From the cell containing the given text, extract its center point as (x, y) coordinate. 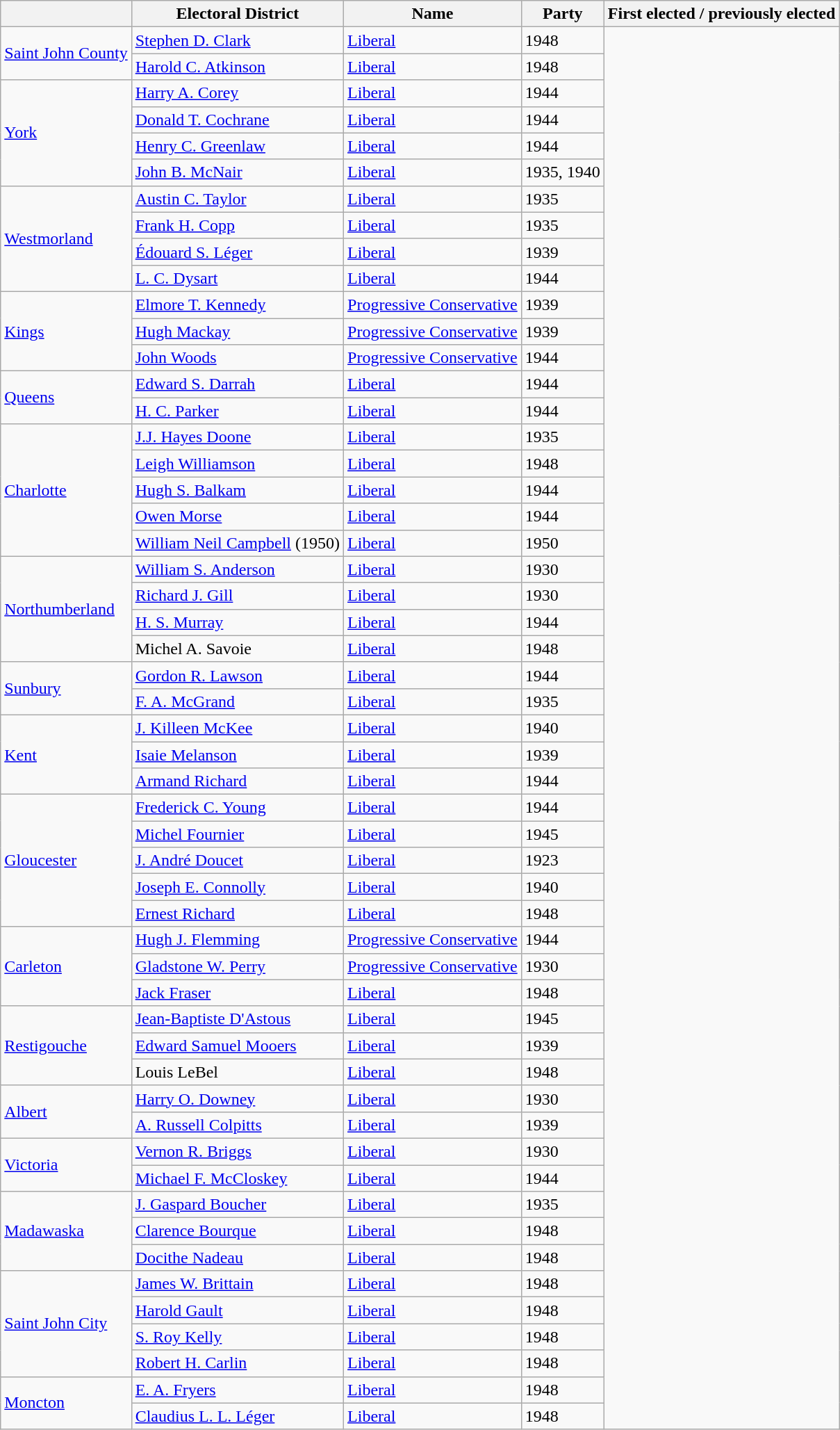
Hugh J. Flemming (238, 940)
Hugh Mackay (238, 332)
Edward S. Darrah (238, 384)
Claudius L. L. Léger (238, 1416)
1923 (563, 861)
Moncton (66, 1403)
Édouard S. Léger (238, 252)
L. C. Dysart (238, 278)
Michael F. McCloskey (238, 1178)
Clarence Bourque (238, 1231)
Gloucester (66, 861)
Frederick C. Young (238, 808)
Isaie Melanson (238, 754)
Docithe Nadeau (238, 1258)
Henry C. Greenlaw (238, 146)
Leigh Williamson (238, 464)
William Neil Campbell (1950) (238, 543)
James W. Brittain (238, 1284)
John B. McNair (238, 172)
Queens (66, 398)
Carleton (66, 966)
Armand Richard (238, 781)
Saint John City (66, 1324)
J. Gaspard Boucher (238, 1205)
Edward Samuel Mooers (238, 1046)
Electoral District (238, 14)
Harry A. Corey (238, 93)
Sunbury (66, 688)
York (66, 133)
William S. Anderson (238, 569)
Hugh S. Balkam (238, 490)
Joseph E. Connolly (238, 887)
Albert (66, 1112)
A. Russell Colpitts (238, 1125)
Victoria (66, 1164)
S. Roy Kelly (238, 1337)
1950 (563, 543)
Owen Morse (238, 517)
Restigouche (66, 1046)
Ernest Richard (238, 913)
Robert H. Carlin (238, 1363)
Name (433, 14)
Charlotte (66, 490)
Michel Fournier (238, 834)
Gladstone W. Perry (238, 966)
F. A. McGrand (238, 701)
Vernon R. Briggs (238, 1151)
Jack Fraser (238, 993)
Saint John County (66, 54)
Elmore T. Kennedy (238, 304)
J. Killeen McKee (238, 728)
Gordon R. Lawson (238, 675)
Austin C. Taylor (238, 199)
Harry O. Downey (238, 1098)
John Woods (238, 358)
Harold Gault (238, 1310)
Harold C. Atkinson (238, 67)
Jean-Baptiste D'Astous (238, 1019)
H. S. Murray (238, 622)
Frank H. Copp (238, 225)
Party (563, 14)
J. André Doucet (238, 861)
Louis LeBel (238, 1072)
Michel A. Savoie (238, 649)
E. A. Fryers (238, 1390)
Westmorland (66, 238)
Northumberland (66, 609)
1935, 1940 (563, 172)
First elected / previously elected (721, 14)
Stephen D. Clark (238, 40)
Madawaska (66, 1231)
Richard J. Gill (238, 596)
Kent (66, 754)
H. C. Parker (238, 411)
Kings (66, 331)
Donald T. Cochrane (238, 120)
J.J. Hayes Doone (238, 437)
